Find where the given text appears and provide that cell's center as (x, y) coordinate. 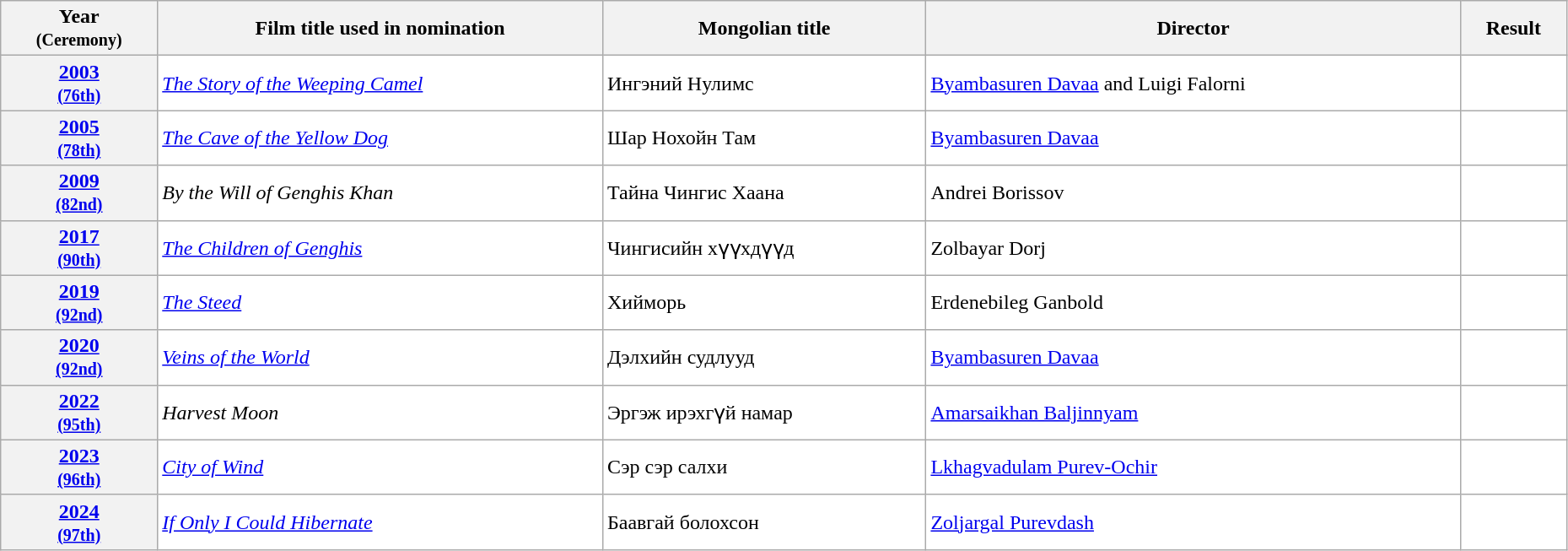
The Children of Genghis (380, 248)
2023(96th) (79, 467)
Amarsaikhan Baljinnyam (1193, 412)
Director (1193, 29)
2022(95th) (79, 412)
2017(90th) (79, 248)
2024(97th) (79, 521)
Ингэний Нулимс (764, 83)
Mongolian title (764, 29)
2019(92nd) (79, 302)
Чингисийн хүүхдүүд (764, 248)
Zolbayar Dorj (1193, 248)
2009(82nd) (79, 192)
Lkhagvadulam Purev-Ochir (1193, 467)
Дэлхийн судлууд (764, 358)
By the Will of Genghis Khan (380, 192)
Erdenebileg Ganbold (1193, 302)
Year(Ceremony) (79, 29)
2020(92nd) (79, 358)
Veins of the World (380, 358)
Шар Нохойн Там (764, 138)
Тайна Чингис Хаана (764, 192)
Byambasuren Davaa and Luigi Falorni (1193, 83)
Result (1513, 29)
Harvest Moon (380, 412)
Эргэж ирэхгүй намар (764, 412)
Баавгай болохсон (764, 521)
Film title used in nomination (380, 29)
The Steed (380, 302)
City of Wind (380, 467)
Хийморь (764, 302)
2005(78th) (79, 138)
Andrei Borissov (1193, 192)
The Story of the Weeping Camel (380, 83)
2003(76th) (79, 83)
If Only I Could Hibernate (380, 521)
Сэр сэр салхи (764, 467)
Zoljargal Purevdash (1193, 521)
The Cave of the Yellow Dog (380, 138)
